Return (x, y) of the center of cell containing provided text 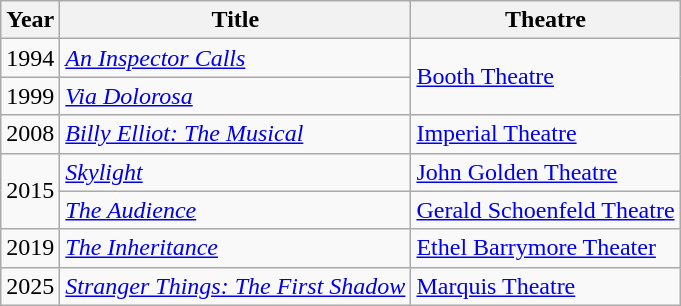
Year (30, 20)
Via Dolorosa (236, 96)
2025 (30, 286)
John Golden Theatre (546, 172)
1994 (30, 58)
Title (236, 20)
2008 (30, 134)
An Inspector Calls (236, 58)
1999 (30, 96)
Ethel Barrymore Theater (546, 248)
Stranger Things: The First Shadow (236, 286)
2015 (30, 191)
Skylight (236, 172)
Imperial Theatre (546, 134)
2019 (30, 248)
The Audience (236, 210)
Billy Elliot: The Musical (236, 134)
Gerald Schoenfeld Theatre (546, 210)
The Inheritance (236, 248)
Theatre (546, 20)
Marquis Theatre (546, 286)
Booth Theatre (546, 77)
